Return the [X, Y] coordinate for the center point of the cell that contains the specified text.  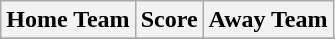
Away Team [268, 20]
Score [169, 20]
Home Team [68, 20]
